Scan for the cell matching the given text and deliver its [x, y] coordinate at center. 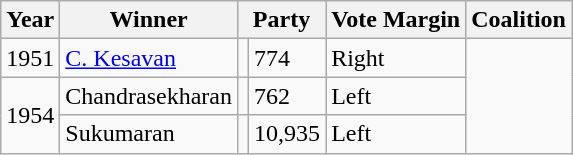
762 [288, 96]
C. Kesavan [149, 58]
1951 [30, 58]
Chandrasekharan [149, 96]
1954 [30, 115]
Sukumaran [149, 134]
Winner [149, 20]
10,935 [288, 134]
Party [281, 20]
Vote Margin [396, 20]
Year [30, 20]
774 [288, 58]
Right [396, 58]
Coalition [519, 20]
